Find where the given text appears and provide that cell's center as [X, Y] coordinate. 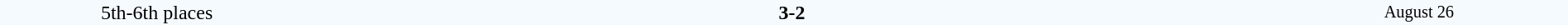
5th-6th places [157, 12]
August 26 [1419, 12]
3-2 [791, 12]
